Provide the [X, Y] coordinate of the cell's center where the given text is located.  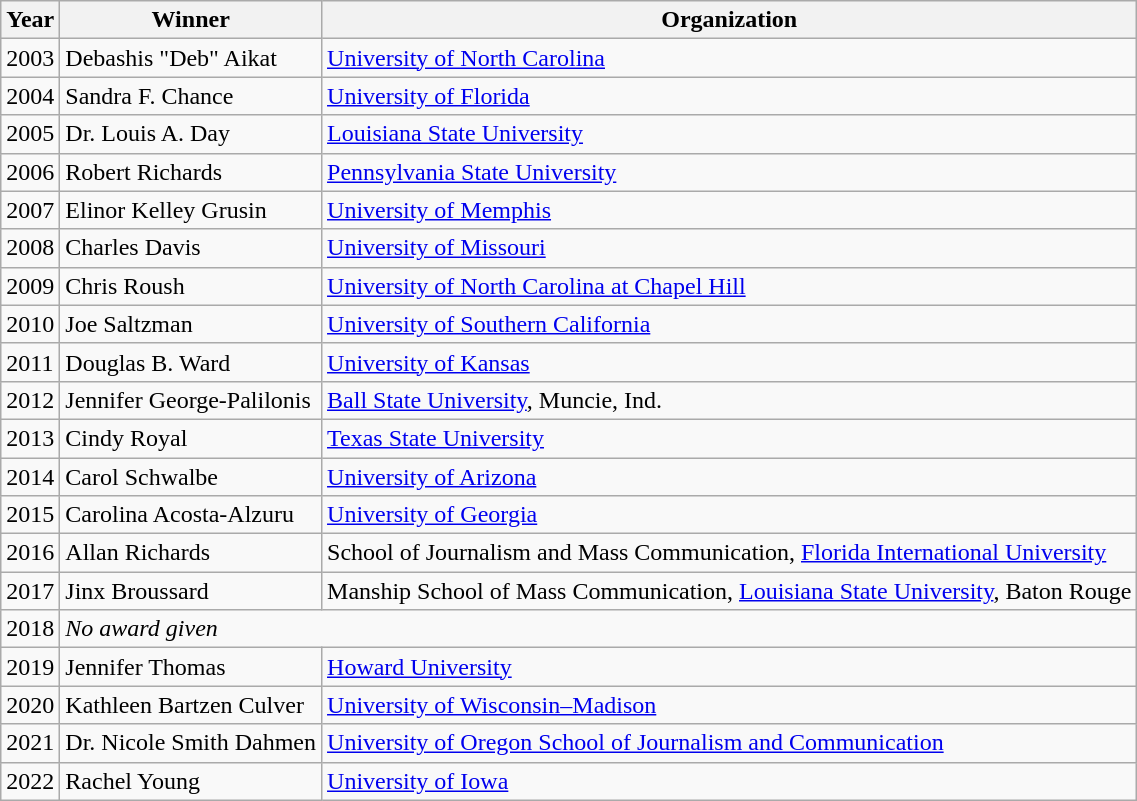
University of Oregon School of Journalism and Communication [730, 743]
2006 [30, 172]
2013 [30, 438]
2007 [30, 210]
2008 [30, 248]
University of Georgia [730, 515]
Winner [191, 20]
School of Journalism and Mass Communication, Florida International University [730, 553]
Carolina Acosta-Alzuru [191, 515]
Organization [730, 20]
Pennsylvania State University [730, 172]
2010 [30, 324]
2021 [30, 743]
University of Southern California [730, 324]
University of Iowa [730, 781]
2018 [30, 629]
Debashis "Deb" Aikat [191, 58]
University of Kansas [730, 362]
Charles Davis [191, 248]
University of Memphis [730, 210]
Carol Schwalbe [191, 477]
Allan Richards [191, 553]
University of North Carolina at Chapel Hill [730, 286]
Joe Saltzman [191, 324]
No award given [598, 629]
2016 [30, 553]
Douglas B. Ward [191, 362]
2005 [30, 134]
Jennifer Thomas [191, 667]
University of Missouri [730, 248]
University of Florida [730, 96]
Louisiana State University [730, 134]
Year [30, 20]
2015 [30, 515]
Cindy Royal [191, 438]
2009 [30, 286]
Rachel Young [191, 781]
2019 [30, 667]
2022 [30, 781]
Texas State University [730, 438]
Elinor Kelley Grusin [191, 210]
University of North Carolina [730, 58]
Dr. Nicole Smith Dahmen [191, 743]
Kathleen Bartzen Culver [191, 705]
Howard University [730, 667]
Chris Roush [191, 286]
2017 [30, 591]
Robert Richards [191, 172]
2003 [30, 58]
2014 [30, 477]
Jinx Broussard [191, 591]
2012 [30, 400]
2011 [30, 362]
Manship School of Mass Communication, Louisiana State University, Baton Rouge [730, 591]
University of Wisconsin–Madison [730, 705]
Jennifer George-Palilonis [191, 400]
2004 [30, 96]
2020 [30, 705]
University of Arizona [730, 477]
Dr. Louis A. Day [191, 134]
Ball State University, Muncie, Ind. [730, 400]
Sandra F. Chance [191, 96]
